Pinpoint the cell where the given text exists, returning its [x, y] midpoint coordinate. 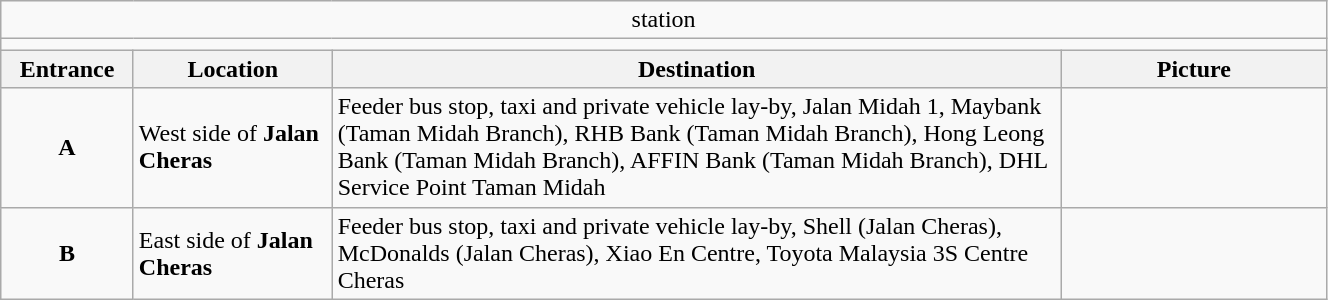
East side of Jalan Cheras [232, 253]
A [68, 148]
Location [232, 69]
B [68, 253]
Entrance [68, 69]
Destination [696, 69]
West side of Jalan Cheras [232, 148]
station [664, 20]
Feeder bus stop, taxi and private vehicle lay-by, Shell (Jalan Cheras), McDonalds (Jalan Cheras), Xiao En Centre, Toyota Malaysia 3S Centre Cheras [696, 253]
Picture [1194, 69]
